For the text-containing cell, return its midpoint in [X, Y] coordinate format. 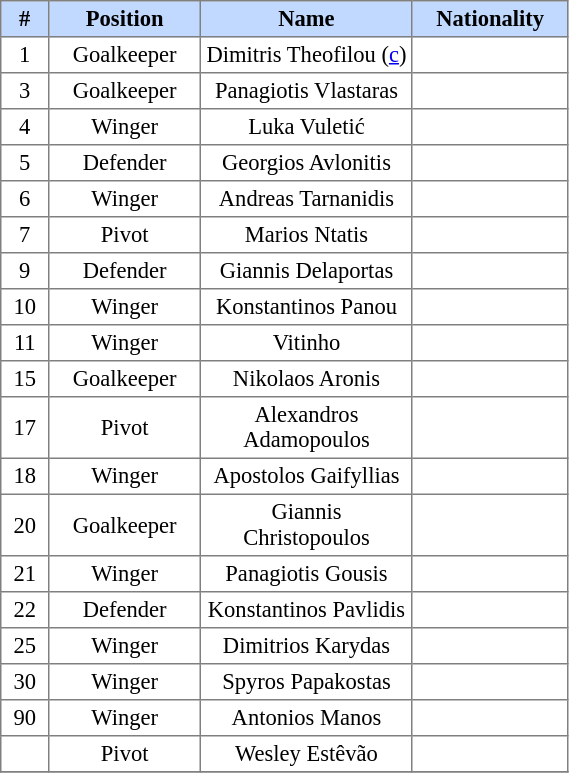
11 [25, 343]
15 [25, 379]
4 [25, 127]
21 [25, 574]
Marios Ntatis [307, 235]
Konstantinos Pavlidis [307, 610]
Andreas Tarnanidis [307, 199]
Wesley Estêvão [307, 754]
Vitinho [307, 343]
Nationality [490, 19]
3 [25, 91]
22 [25, 610]
Panagiotis Gousis [307, 574]
1 [25, 55]
Name [307, 19]
25 [25, 646]
10 [25, 307]
Nikolaos Aronis [307, 379]
Panagiotis Vlastaras [307, 91]
6 [25, 199]
Giannis Delaportas [307, 271]
Apostolos Gaifyllias [307, 476]
Luka Vuletić [307, 127]
90 [25, 718]
Position [125, 19]
Konstantinos Panou [307, 307]
9 [25, 271]
Giannis Christopoulos [307, 525]
# [25, 19]
5 [25, 163]
17 [25, 428]
20 [25, 525]
Dimitrios Karydas [307, 646]
Alexandros Adamopoulos [307, 428]
Dimitris Theofilou (c) [307, 55]
Spyros Papakostas [307, 682]
18 [25, 476]
Georgios Avlonitis [307, 163]
Antonios Manos [307, 718]
30 [25, 682]
7 [25, 235]
